Capture the cell that displays the provided text and extract its [X, Y] central coordinate. 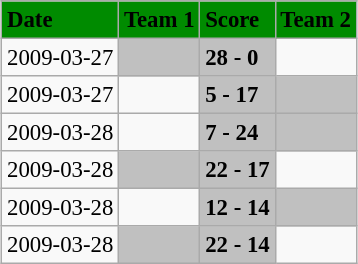
28 - 0 [238, 57]
12 - 14 [238, 208]
Date [60, 20]
Team 2 [316, 20]
5 - 17 [238, 95]
Team 1 [160, 20]
22 - 14 [238, 245]
7 - 24 [238, 133]
22 - 17 [238, 170]
Score [238, 20]
